Return [X, Y] of the center of cell containing provided text 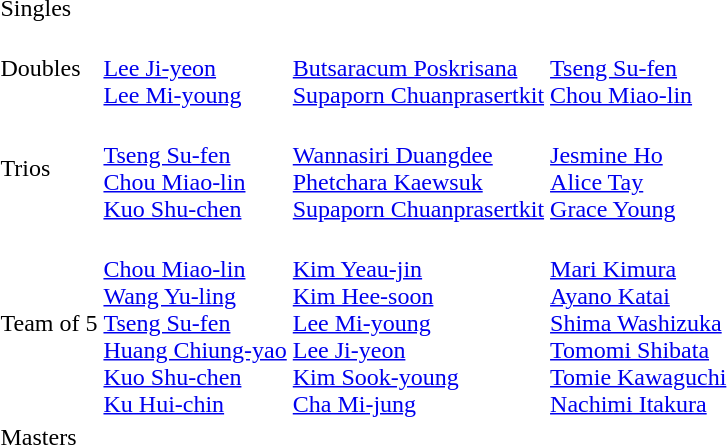
Kim Yeau-jinKim Hee-soonLee Mi-youngLee Ji-yeonKim Sook-youngCha Mi-jung [418, 323]
Chou Miao-linWang Yu-lingTseng Su-fenHuang Chiung-yaoKuo Shu-chenKu Hui-chin [195, 323]
Wannasiri DuangdeePhetchara KaewsukSupaporn Chuanprasertkit [418, 168]
Tseng Su-fenChou Miao-linKuo Shu-chen [195, 168]
Lee Ji-yeonLee Mi-young [195, 68]
Butsaracum PoskrisanaSupaporn Chuanprasertkit [418, 68]
